Locate the cell with the specified text and output its (x, y) center coordinate. 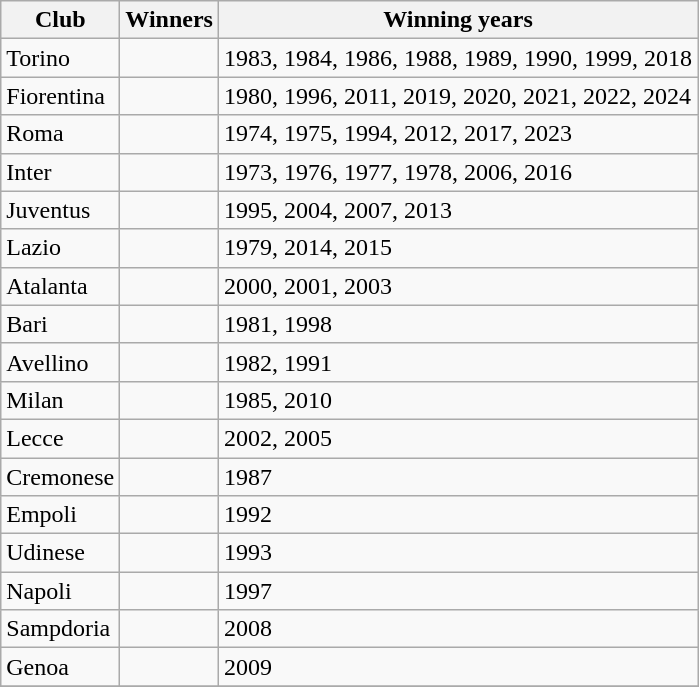
1979, 2014, 2015 (458, 248)
Juventus (60, 210)
Inter (60, 172)
1974, 1975, 1994, 2012, 2017, 2023 (458, 134)
Torino (60, 58)
Sampdoria (60, 629)
Genoa (60, 667)
1993 (458, 553)
1995, 2004, 2007, 2013 (458, 210)
1981, 1998 (458, 324)
1982, 1991 (458, 362)
Winners (170, 20)
Cremonese (60, 477)
1987 (458, 477)
Udinese (60, 553)
2008 (458, 629)
2002, 2005 (458, 438)
Avellino (60, 362)
1983, 1984, 1986, 1988, 1989, 1990, 1999, 2018 (458, 58)
2000, 2001, 2003 (458, 286)
1992 (458, 515)
Atalanta (60, 286)
Club (60, 20)
1980, 1996, 2011, 2019, 2020, 2021, 2022, 2024 (458, 96)
Fiorentina (60, 96)
Bari (60, 324)
Empoli (60, 515)
Milan (60, 400)
2009 (458, 667)
1997 (458, 591)
Lazio (60, 248)
Roma (60, 134)
Napoli (60, 591)
1985, 2010 (458, 400)
1973, 1976, 1977, 1978, 2006, 2016 (458, 172)
Winning years (458, 20)
Lecce (60, 438)
